Identify which cell holds the provided text, then report its [X, Y] central coordinate. 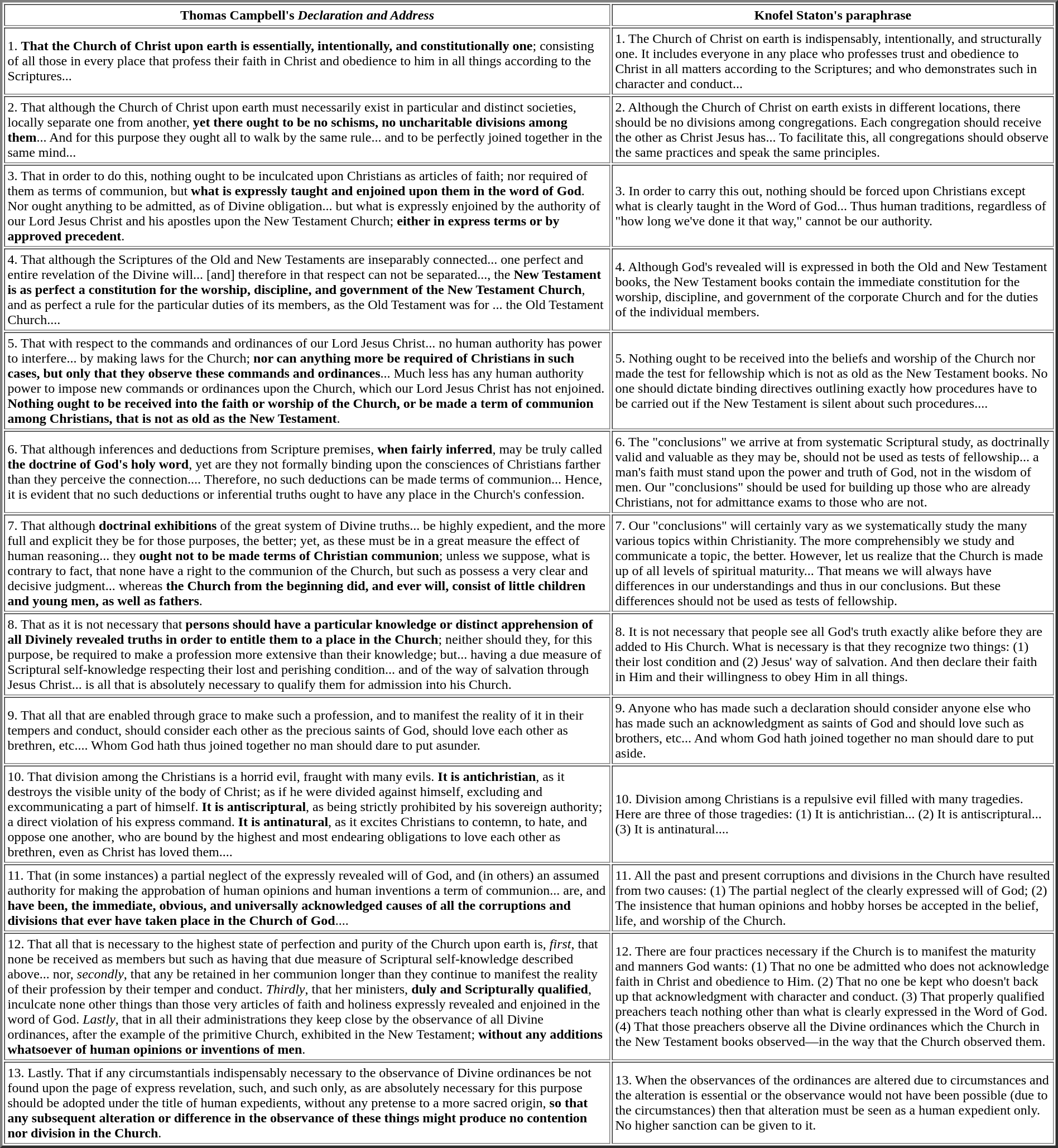
Knofel Staton's paraphrase [833, 16]
Thomas Campbell's Declaration and Address [307, 16]
